Capture the cell that displays the provided text and extract its [x, y] central coordinate. 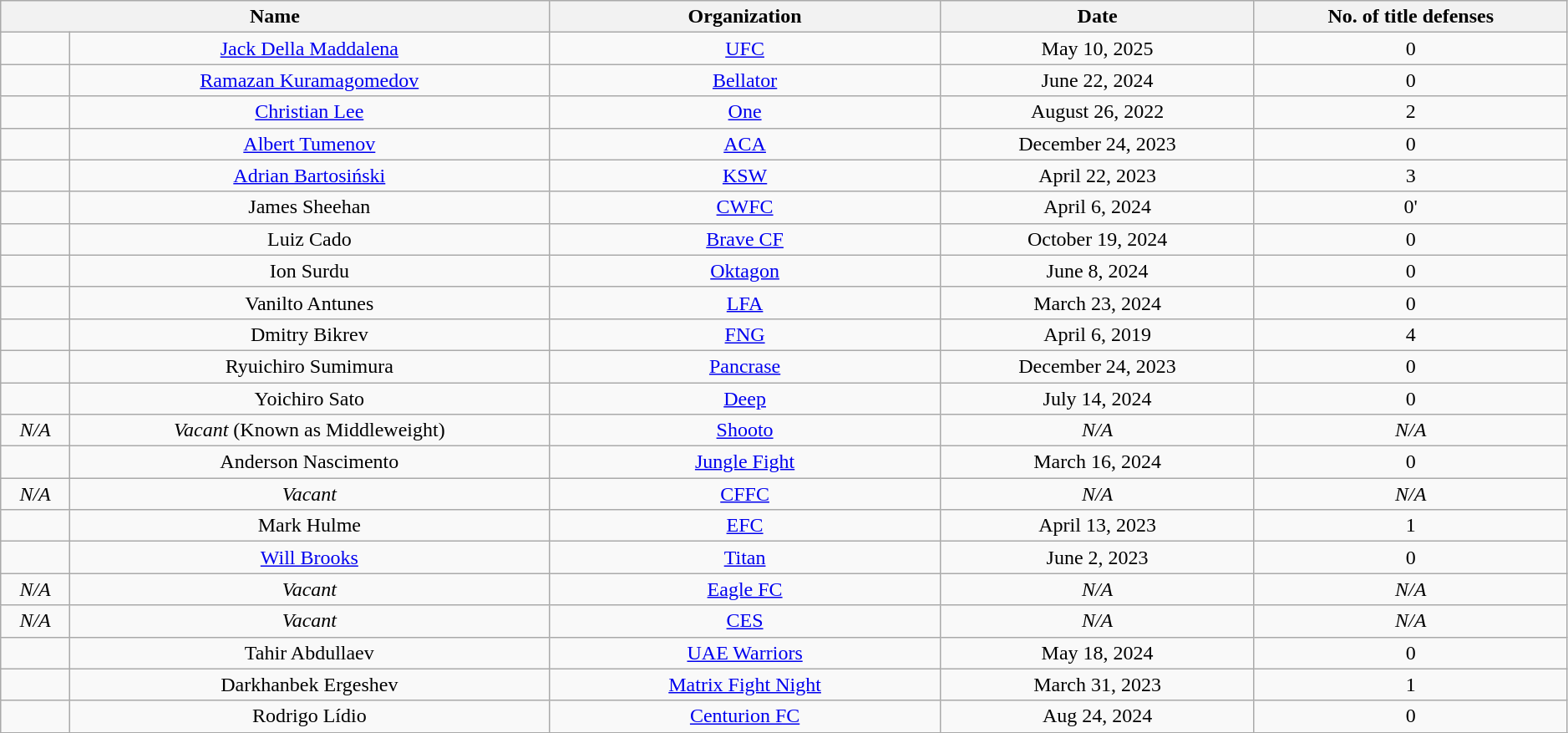
Dmitry Bikrev [309, 334]
Titan [745, 557]
CFFC [745, 494]
Vacant (Known as Middleweight) [309, 430]
LFA [745, 303]
KSW [745, 176]
Brave CF [745, 239]
March 31, 2023 [1098, 685]
March 16, 2024 [1098, 462]
June 2, 2023 [1098, 557]
March 23, 2024 [1098, 303]
Shooto [745, 430]
June 22, 2024 [1098, 80]
July 14, 2024 [1098, 399]
ACA [745, 144]
Bellator [745, 80]
Centurion FC [745, 716]
Rodrigo Lídio [309, 716]
0' [1410, 207]
One [745, 112]
August 26, 2022 [1098, 112]
Ion Surdu [309, 271]
James Sheehan [309, 207]
Ryuichiro Sumimura [309, 366]
Mark Hulme [309, 526]
April 22, 2023 [1098, 176]
Jungle Fight [745, 462]
May 10, 2025 [1098, 48]
Albert Tumenov [309, 144]
No. of title defenses [1410, 17]
April 13, 2023 [1098, 526]
April 6, 2024 [1098, 207]
EFC [745, 526]
2 [1410, 112]
Luiz Cado [309, 239]
Yoichiro Sato [309, 399]
Aug 24, 2024 [1098, 716]
Anderson Nascimento [309, 462]
UAE Warriors [745, 653]
Tahir Abdullaev [309, 653]
3 [1410, 176]
Vanilto Antunes [309, 303]
Deep [745, 399]
Pancrase [745, 366]
CES [745, 621]
Date [1098, 17]
Jack Della Maddalena [309, 48]
FNG [745, 334]
Will Brooks [309, 557]
CWFC [745, 207]
April 6, 2019 [1098, 334]
Ramazan Kuramagomedov [309, 80]
Matrix Fight Night [745, 685]
Adrian Bartosiński [309, 176]
Darkhanbek Ergeshev [309, 685]
4 [1410, 334]
Christian Lee [309, 112]
Name [275, 17]
Organization [745, 17]
UFC [745, 48]
May 18, 2024 [1098, 653]
June 8, 2024 [1098, 271]
Oktagon [745, 271]
October 19, 2024 [1098, 239]
Eagle FC [745, 589]
